Determine the [x, y] coordinate at the center of the cell enclosing the given text.  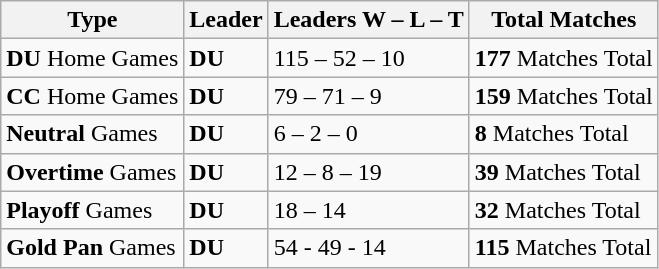
CC Home Games [92, 96]
Neutral Games [92, 134]
79 – 71 – 9 [368, 96]
Leaders W – L – T [368, 20]
54 - 49 - 14 [368, 248]
Gold Pan Games [92, 248]
Overtime Games [92, 172]
177 Matches Total [564, 58]
Playoff Games [92, 210]
39 Matches Total [564, 172]
8 Matches Total [564, 134]
Total Matches [564, 20]
12 – 8 – 19 [368, 172]
115 – 52 – 10 [368, 58]
115 Matches Total [564, 248]
32 Matches Total [564, 210]
Type [92, 20]
Leader [226, 20]
18 – 14 [368, 210]
159 Matches Total [564, 96]
6 – 2 – 0 [368, 134]
DU Home Games [92, 58]
